Find where the given text appears and provide that cell's center as [X, Y] coordinate. 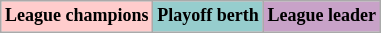
League leader [322, 16]
Playoff berth [208, 16]
League champions [77, 16]
